Return the [X, Y] coordinate for the center point of the cell that contains the specified text.  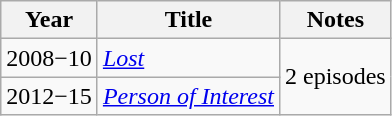
Year [50, 20]
Lost [188, 58]
2012−15 [50, 96]
2008−10 [50, 58]
Notes [336, 20]
Person of Interest [188, 96]
2 episodes [336, 77]
Title [188, 20]
